Return the (X, Y) coordinate for the center point of the cell that contains the specified text.  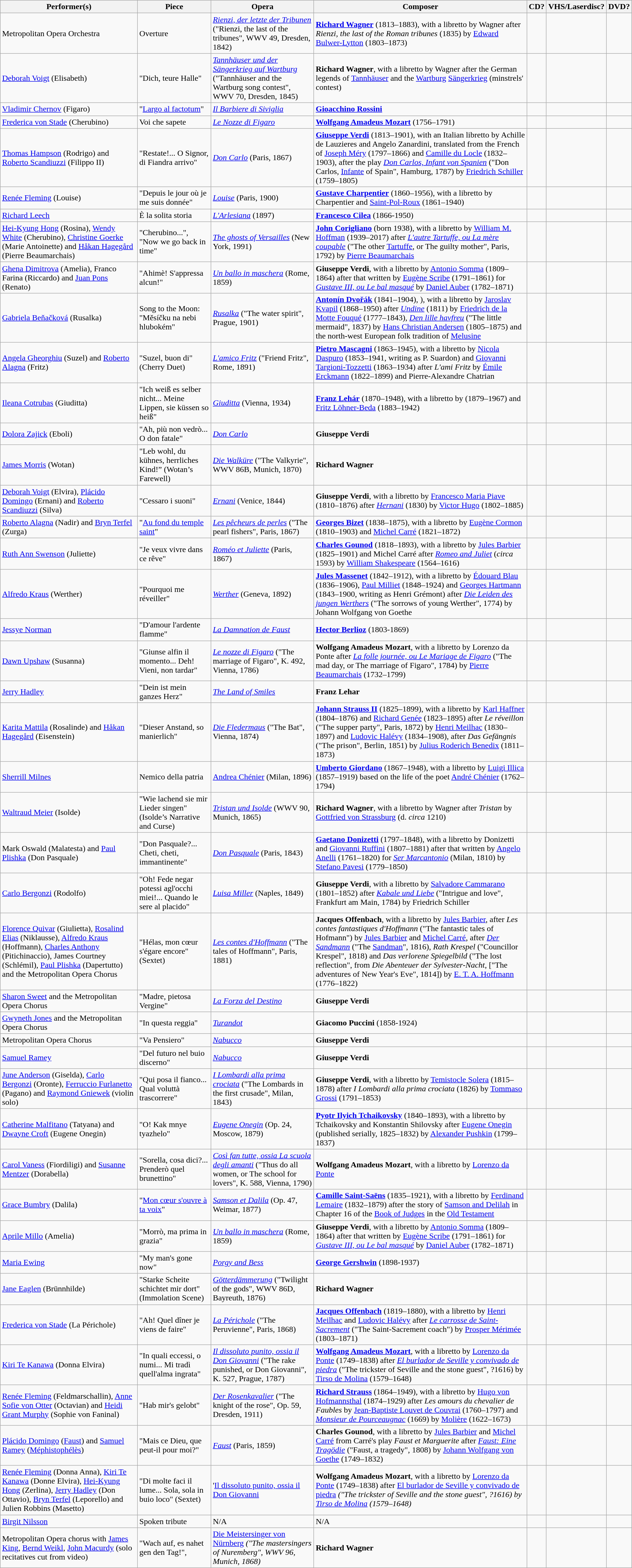
"Cessaro i suoni" (174, 501)
"Madre, pietosa Vergine" (174, 1001)
"Depuis le jour où je me suis donnée" (174, 198)
Il Barbiere di Siviglia (263, 109)
Roberto Alagna (Nadir) and Bryn Terfel (Zurga) (69, 527)
Piece (174, 7)
Wolfgang Amadeus Mozart (1756–1791) (421, 122)
CD? (537, 7)
"Giunse alfin il momento... Deh! Vieni, non tardar" (174, 661)
Die Fledermaus ("The Bat", Vienna, 1874) (263, 732)
Così fan tutte, ossia La scuola degli amanti ("Thus do all women, or The school for lovers", K. 588, Vienna, 1790) (263, 1169)
La Périchole ("The Peruvienne", Paris, 1868) (263, 1324)
"Wach auf, es nahet gen den Tag!", (174, 1548)
Carol Vaness (Fiordiligi) and Susanne Mentzer (Dorabella) (69, 1169)
Composer (421, 7)
Wolfgang Amadeus Mozart, with a libretto by Lorenzo da Ponte (421, 1169)
Birgit Nilsson (69, 1521)
"Don Pasquale?... Cheti, cheti, immantinente" (174, 853)
Jane Eaglen (Brünnhilde) (69, 1289)
Waltraud Meier (Isolde) (69, 812)
Don Pasquale (Paris, 1843) (263, 853)
Luisa Miller (Naples, 1849) (263, 893)
Tannhäuser und der Sängerkrieg auf Wartburg ("Tannhäuser and the Wartburg song contest", WWV 70, Dresden, 1845) (263, 78)
"Di molte faci il lume... Sola, sola in buio loco" (Sextet) (174, 1490)
Richard Wagner (1813–1883), with a libretto by Wagner after Rienzi, the last of the Roman tribunes (1835) by Edward Bulwer-Lytton (1803–1873) (421, 33)
Porgy and Bess (263, 1262)
"Sorella, cosa dici?... Prenderò quel brunettino" (174, 1169)
Don Carlo (263, 434)
La Forza del Destino (263, 1001)
Andrea Chénier (Milan, 1896) (263, 777)
Catherine Malfitano (Tatyana) and Dwayne Croft (Eugene Onegin) (69, 1129)
Giacomo Puccini (1858-1924) (421, 1023)
June Anderson (Giselda), Carlo Bergonzi (Oronte), Ferruccio Furlanetto (Pagano) and Raymond Gniewek (violin solo) (69, 1089)
Metropolitan Opera Orchestra (69, 33)
Grace Bumbry (Dalila) (69, 1205)
Il dissoluto punito, ossia il Don Giovanni ("The rake punished, or Don Giovanni", K. 527, Prague, 1787) (263, 1365)
VHS/Laserdisc? (576, 7)
Gioacchino Rossini (421, 109)
"Dich, teure Halle" (174, 78)
"Ahimè! S'appressa alcun!" (174, 277)
"Ich weiß es selber nicht... Meine Lippen, sie küssen so heiß" (174, 403)
"Oh! Fede negar potessi agl'occhi miei!... Quando le sere al placido" (174, 893)
Giuseppe Verdi, with a libretto by Temistocle Solera (1815–1878) after I Lombardi alla prima crociata (1826) by Tommaso Grossi (1791–1853) (421, 1089)
"Hab mir's gelobt" (174, 1405)
DVD? (619, 7)
Werther (Geneva, 1892) (263, 594)
Ernani (Venice, 1844) (263, 501)
"Cherubino...", "Now we go back in time" (174, 242)
Louise (Paris, 1900) (263, 198)
Roméo et Juliette (Paris, 1867) (263, 554)
"Ah! Quel dîner je viens de faire" (174, 1324)
Jessye Norman (69, 630)
Richard Leech (69, 215)
Samson et Dalila (Op. 47, Weimar, 1877) (263, 1205)
Sharon Sweet and the Metropolitan Opera Chorus (69, 1001)
"Dieser Anstand, so manierlich" (174, 732)
Der Rosenkavalier ("The knight of the rose", Op. 59, Dresden, 1911) (263, 1405)
Dolora Zajick (Eboli) (69, 434)
Frederica von Stade (Cherubino) (69, 122)
Deborah Voigt (Elvira), Plácido Domingo (Ernani) and Roberto Scandiuzzi (Silva) (69, 501)
"In quali eccessi, o numi... Mi tradì quell'alma ingrata" (174, 1365)
"Je veux vivre dans ce rêve" (174, 554)
È la solita storia (174, 215)
Ruth Ann Swenson (Juliette) (69, 554)
La Damnation de Faust (263, 630)
Giuditta (Vienna, 1934) (263, 403)
Nemico della patria (174, 777)
Frederica von Stade (La Périchole) (69, 1324)
'Il dissoluto punito, ossia il Don Giovanni (263, 1490)
Aprile Millo (Amelia) (69, 1236)
Richard Wagner, with a libretto by Wagner after the German legends of Tannhäuser and the Wartburg Sängerkrieg (minstrels' contest) (421, 78)
Richard Wagner, with a libretto by Wagner after Tristan by Gottfried von Strassburg (d. circa 1210) (421, 812)
"Leb wohl, du kühnes, herrliches Kind!” (Wotan’s Farewell) (174, 465)
The ghosts of Versailles (New York, 1991) (263, 242)
Tristan und Isolde (WWV 90, Munich, 1865) (263, 812)
Samuel Ramey (69, 1057)
Metropolitan Opera chorus with James King, Bernd Weikl, John Macurdy (solo recitatives cut from video) (69, 1548)
George Gershwin (1898-1937) (421, 1262)
Overture (174, 33)
Vladimir Chernov (Figaro) (69, 109)
Maria Ewing (69, 1262)
Carlo Bergonzi (Rodolfo) (69, 893)
Francesco Cilea (1866-1950) (421, 215)
Le Nozze di Figaro (263, 122)
"Suzel, buon di" (Cherry Duet) (174, 362)
Thomas Hampson (Rodrigo) and Roberto Scandiuzzi (Filippo II) (69, 157)
Faust (Paris, 1859) (263, 1445)
Turandot (263, 1023)
Karita Mattila (Rosalinde) and Håkan Hagegård (Eisenstein) (69, 732)
Gabriela Beňačková (Rusalka) (69, 318)
Spoken tribute (174, 1521)
Ileana Cotrubas (Giuditta) (69, 403)
"Restate!... O Signor, di Fiandra arrivo" (174, 157)
Eugene Onegin (Op. 24, Moscow, 1879) (263, 1129)
"Pourquoi me réveiller" (174, 594)
Jerry Hadley (69, 692)
"Dein ist mein ganzes Herz" (174, 692)
"Wie lachend sie mir Lieder singen" (Isolde’s Narrative and Curse) (174, 812)
Umberto Giordano (1867–1948), with a libretto by Luigi Illica (1857–1919) based on the life of the poet André Chénier (1762–1794) (421, 777)
"In questa reggia" (174, 1023)
Le nozze di Figaro ("The marriage of Figaro", K. 492, Vienna, 1786) (263, 661)
Performer(s) (69, 7)
Die Walküre ("The Valkyrie", WWV 86B, Munich, 1870) (263, 465)
Franz Lehar (421, 692)
Kiri Te Kanawa (Donna Elvira) (69, 1365)
Rienzi, der letzte der Tribunen ("Rienzi, the last of the tribunes", WWV 49, Dresden, 1842) (263, 33)
"O! Kak mnye tyazhelo" (174, 1129)
Alfredo Kraus (Werther) (69, 594)
Hei-Kyung Hong (Rosina), Wendy White (Cherubino), Christine Goerke (Marie Antoinette) and Håkan Hagegård (Pierre Beaumarchais) (69, 242)
"Qui posa il fianco... Qual voluttà trascorrere" (174, 1089)
Gustave Charpentier (1860–1956), with a libretto by Charpentier and Saint-Pol-Roux (1861–1940) (421, 198)
Rusalka ("The water spirit", Prague, 1901) (263, 318)
"Hélas, mon cœur s'égare encore" (Sextet) (174, 951)
Les pêcheurs de perles ("The pearl fishers", Paris, 1867) (263, 527)
Renée Fleming (Louise) (69, 198)
Angela Gheorghiu (Suzel) and Roberto Alagna (Fritz) (69, 362)
Ghena Dimitrova (Amelia), Franco Farina (Riccardo) and Juan Pons (Renato) (69, 277)
Mark Oswald (Malatesta) and Paul Plishka (Don Pasquale) (69, 853)
"My man's gone now" (174, 1262)
I Lombardi alla prima crociata ("The Lombards in the first crusade", Milan, 1843) (263, 1089)
Giuseppe Verdi, with a libretto by Francesco Maria Piave (1810–1876) after Hernani (1830) by Victor Hugo (1802–1885) (421, 501)
L'Arlesiana (1897) (263, 215)
"Largo al factotum" (174, 109)
Sherrill Milnes (69, 777)
Don Carlo (Paris, 1867) (263, 157)
"Morrò, ma prima in grazia" (174, 1236)
"Va Pensiero" (174, 1040)
Metropolitan Opera Chorus (69, 1040)
"Ah, più non vedrò... O don fatale" (174, 434)
Franz Lehár (1870–1948), with a libretto by (1879–1967) and Fritz Löhner-Beda (1883–1942) (421, 403)
L'amico Fritz ("Friend Fritz", Rome, 1891) (263, 362)
Dawn Upshaw (Susanna) (69, 661)
Plácido Domingo (Faust) and Samuel Ramey (Méphistophélès) (69, 1445)
"D'amour l'ardente flamme" (174, 630)
Song to the Moon: "Měsíčku na nebi hlubokém" (174, 318)
"Mais ce Dieu, que peut-il pour moi?" (174, 1445)
Deborah Voigt (Elisabeth) (69, 78)
Götterdämmerung ("Twilight of the gods", WWV 86D, Bayreuth, 1876) (263, 1289)
Les contes d'Hoffmann ("The tales of Hoffmann", Paris, 1881) (263, 951)
Hector Berlioz (1803-1869) (421, 630)
James Morris (Wotan) (69, 465)
Georges Bizet (1838–1875), with a libretto by Eugène Cormon (1810–1903) and Michel Carré (1821–1872) (421, 527)
Gwyneth Jones and the Metropolitan Opera Chorus (69, 1023)
"Starke Scheite schichtet mir dort" (Immolation Scene) (174, 1289)
Die Meistersinger von Nürnberg ("The mastersingers of Nuremberg", WWV 96, Munich, 1868) (263, 1548)
"Mon cœur s'ouvre à ta voix" (174, 1205)
"Del futuro nel buio discerno" (174, 1057)
Voi che sapete (174, 122)
Opera (263, 7)
"Au fond du temple saint" (174, 527)
The Land of Smiles (263, 692)
Renée Fleming (Feldmarschallin), Anne Sofie von Otter (Octavian) and Heidi Grant Murphy (Sophie von Faninal) (69, 1405)
